Search for the cell housing the specified text and yield its (X, Y) center coordinate. 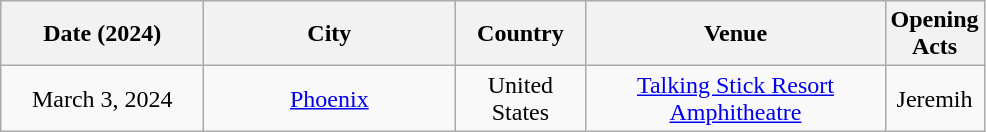
Talking Stick Resort Amphitheatre (736, 98)
Date (2024) (102, 34)
March 3, 2024 (102, 98)
Opening Acts (934, 34)
United States (520, 98)
Venue (736, 34)
Phoenix (330, 98)
Jeremih (934, 98)
Country (520, 34)
City (330, 34)
